Find where the given text appears and provide that cell's center as [X, Y] coordinate. 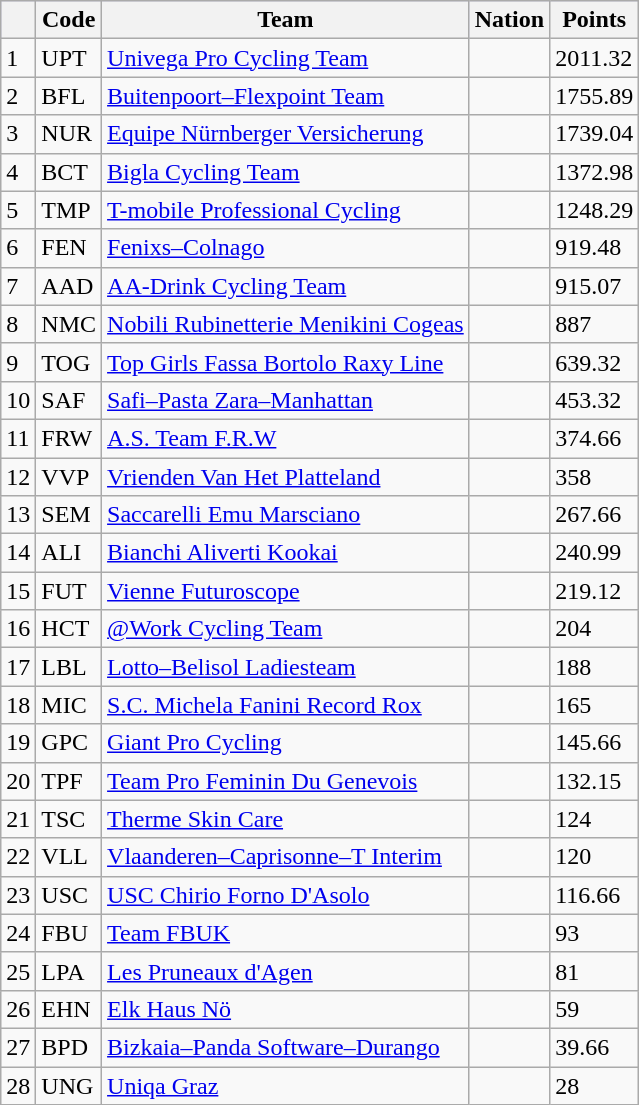
24 [18, 933]
2 [18, 96]
A.S. Team F.R.W [286, 438]
VLL [69, 857]
13 [18, 515]
887 [594, 324]
Fenixs–Colnago [286, 248]
219.12 [594, 591]
Vienne Futuroscope [286, 591]
11 [18, 438]
UPT [69, 58]
Team [286, 20]
S.C. Michela Fanini Record Rox [286, 705]
358 [594, 477]
1739.04 [594, 134]
Therme Skin Care [286, 819]
1755.89 [594, 96]
25 [18, 971]
LPA [69, 971]
39.66 [594, 1047]
Equipe Nürnberger Versicherung [286, 134]
1248.29 [594, 210]
Safi–Pasta Zara–Manhattan [286, 400]
18 [18, 705]
17 [18, 667]
124 [594, 819]
USC Chirio Forno D'Asolo [286, 895]
453.32 [594, 400]
120 [594, 857]
59 [594, 1009]
15 [18, 591]
132.15 [594, 781]
7 [18, 286]
374.66 [594, 438]
USC [69, 895]
2011.32 [594, 58]
GPC [69, 743]
UNG [69, 1085]
Bianchi Aliverti Kookai [286, 553]
22 [18, 857]
Univega Pro Cycling Team [286, 58]
Vrienden Van Het Platteland [286, 477]
267.66 [594, 515]
19 [18, 743]
Points [594, 20]
Nobili Rubinetterie Menikini Cogeas [286, 324]
Les Pruneaux d'Agen [286, 971]
Vlaanderen–Caprisonne–T Interim [286, 857]
ALI [69, 553]
14 [18, 553]
Lotto–Belisol Ladiesteam [286, 667]
BFL [69, 96]
BCT [69, 172]
Saccarelli Emu Marsciano [286, 515]
FBU [69, 933]
3 [18, 134]
5 [18, 210]
MIC [69, 705]
Buitenpoort–Flexpoint Team [286, 96]
1372.98 [594, 172]
FUT [69, 591]
NUR [69, 134]
93 [594, 933]
VVP [69, 477]
81 [594, 971]
AA-Drink Cycling Team [286, 286]
1 [18, 58]
116.66 [594, 895]
TOG [69, 362]
LBL [69, 667]
12 [18, 477]
Code [69, 20]
Bigla Cycling Team [286, 172]
FEN [69, 248]
SAF [69, 400]
639.32 [594, 362]
Bizkaia–Panda Software–Durango [286, 1047]
Giant Pro Cycling [286, 743]
20 [18, 781]
Elk Haus Nö [286, 1009]
10 [18, 400]
27 [18, 1047]
145.66 [594, 743]
NMC [69, 324]
240.99 [594, 553]
TMP [69, 210]
@Work Cycling Team [286, 629]
204 [594, 629]
21 [18, 819]
Nation [509, 20]
23 [18, 895]
TSC [69, 819]
6 [18, 248]
HCT [69, 629]
165 [594, 705]
SEM [69, 515]
8 [18, 324]
BPD [69, 1047]
Uniqa Graz [286, 1085]
915.07 [594, 286]
26 [18, 1009]
919.48 [594, 248]
9 [18, 362]
AAD [69, 286]
Top Girls Fassa Bortolo Raxy Line [286, 362]
4 [18, 172]
Team FBUK [286, 933]
T-mobile Professional Cycling [286, 210]
188 [594, 667]
16 [18, 629]
Team Pro Feminin Du Genevois [286, 781]
EHN [69, 1009]
TPF [69, 781]
FRW [69, 438]
